Locate the cell with the specified text and output its (X, Y) center coordinate. 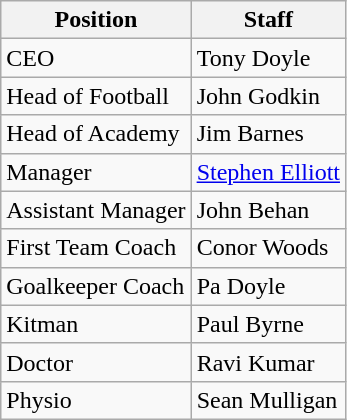
Tony Doyle (268, 58)
Head of Football (96, 96)
Physio (96, 400)
John Godkin (268, 96)
Ravi Kumar (268, 362)
Pa Doyle (268, 286)
Manager (96, 172)
Conor Woods (268, 248)
Jim Barnes (268, 134)
Assistant Manager (96, 210)
Doctor (96, 362)
CEO (96, 58)
Kitman (96, 324)
Staff (268, 20)
Head of Academy (96, 134)
Sean Mulligan (268, 400)
Goalkeeper Coach (96, 286)
Paul Byrne (268, 324)
John Behan (268, 210)
Stephen Elliott (268, 172)
Position (96, 20)
First Team Coach (96, 248)
